Return the (X, Y) coordinate for the center point of the cell that contains the specified text.  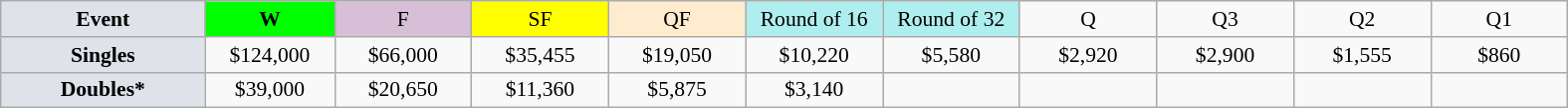
Singles (104, 55)
$860 (1499, 55)
Round of 32 (951, 19)
$10,220 (814, 55)
$20,650 (403, 90)
$39,000 (270, 90)
$3,140 (814, 90)
$19,050 (677, 55)
$1,555 (1362, 55)
F (403, 19)
Q3 (1226, 19)
$5,875 (677, 90)
Q (1088, 19)
$2,900 (1226, 55)
$124,000 (270, 55)
QF (677, 19)
Q2 (1362, 19)
$11,360 (541, 90)
$2,920 (1088, 55)
Round of 16 (814, 19)
Event (104, 19)
W (270, 19)
$5,580 (951, 55)
Doubles* (104, 90)
SF (541, 19)
$66,000 (403, 55)
Q1 (1499, 19)
$35,455 (541, 55)
